Extract the [X, Y] coordinate from the center of the cell holding the provided text.  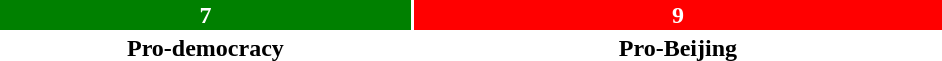
9 [678, 15]
7 [206, 15]
